Locate the cell with the specified text and output its (x, y) center coordinate. 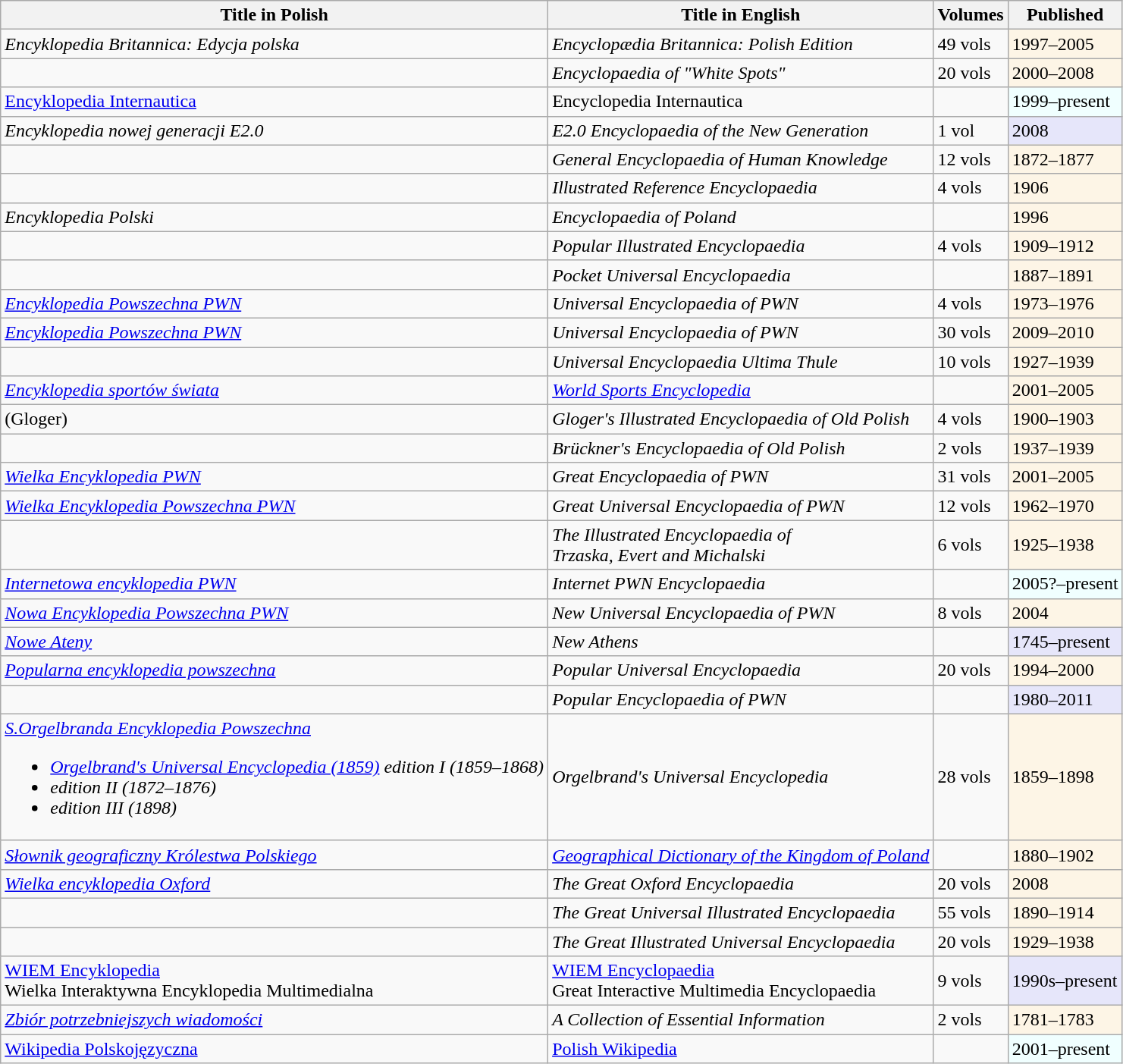
Encyklopedia Polski (274, 217)
1973–1976 (1065, 303)
2004 (1065, 613)
2001–present (1065, 1049)
Nowe Ateny (274, 642)
30 vols (971, 332)
1 vol (971, 130)
The Great Illustrated Universal Encyclopaedia (741, 941)
Pocket Universal Encyclopaedia (741, 275)
1859–1898 (1065, 777)
The Great Oxford Encyclopaedia (741, 884)
New Universal Encyclopaedia of PWN (741, 613)
Wielka Encyklopedia Powszechna PWN (274, 506)
Geographical Dictionary of the Kingdom of Poland (741, 855)
Universal Encyclopaedia Ultima Thule (741, 362)
Zbiór potrzebniejszych wiadomości (274, 1020)
6 vols (971, 545)
Popular Illustrated Encyclopaedia (741, 246)
Great Encyclopaedia of PWN (741, 477)
1890–1914 (1065, 912)
28 vols (971, 777)
8 vols (971, 613)
1929–1938 (1065, 941)
Internet PWN Encyclopaedia (741, 584)
Encyklopedia sportów świata (274, 391)
The Illustrated Encyclopaedia ofTrzaska, Evert and Michalski (741, 545)
31 vols (971, 477)
WIEM EncyklopediaWielka Interaktywna Encyklopedia Multimedialna (274, 981)
1994–2000 (1065, 670)
World Sports Encyclopedia (741, 391)
Title in Polish (274, 15)
1900–1903 (1065, 419)
55 vols (971, 912)
1927–1939 (1065, 362)
1880–1902 (1065, 855)
S.Orgelbranda Encyklopedia PowszechnaOrgelbrand's Universal Encyclopedia (1859) edition I (1859–1868) edition II (1872–1876) edition III (1898) (274, 777)
1906 (1065, 188)
Encyclopaedia of "White Spots" (741, 73)
The Great Universal Illustrated Encyclopaedia (741, 912)
1990s–present (1065, 981)
General Encyclopaedia of Human Knowledge (741, 159)
(Gloger) (274, 419)
Orgelbrand's Universal Encyclopedia (741, 777)
1872–1877 (1065, 159)
Wielka encyklopedia Oxford (274, 884)
Nowa Encyklopedia Powszechna PWN (274, 613)
Encyklopedia Britannica: Edycja polska (274, 44)
E2.0 Encyclopaedia of the New Generation (741, 130)
Encyklopedia Internautica (274, 102)
1997–2005 (1065, 44)
1980–2011 (1065, 699)
10 vols (971, 362)
A Collection of Essential Information (741, 1020)
Encyclopædia Britannica: Polish Edition (741, 44)
Polish Wikipedia (741, 1049)
Illustrated Reference Encyclopaedia (741, 188)
Wikipedia Polskojęzyczna (274, 1049)
1925–1938 (1065, 545)
Internetowa encyklopedia PWN (274, 584)
Wielka Encyklopedia PWN (274, 477)
New Athens (741, 642)
Published (1065, 15)
1781–1783 (1065, 1020)
1937–1939 (1065, 448)
Popular Universal Encyclopaedia (741, 670)
Encyclopaedia of Poland (741, 217)
Brückner's Encyclopaedia of Old Polish (741, 448)
Popular Encyclopaedia of PWN (741, 699)
Volumes (971, 15)
1887–1891 (1065, 275)
2009–2010 (1065, 332)
9 vols (971, 981)
Title in English (741, 15)
1999–present (1065, 102)
1962–1970 (1065, 506)
Encyclopedia Internautica (741, 102)
49 vols (971, 44)
Słownik geograficzny Królestwa Polskiego (274, 855)
Popularna encyklopedia powszechna (274, 670)
Gloger's Illustrated Encyclopaedia of Old Polish (741, 419)
1909–1912 (1065, 246)
1996 (1065, 217)
2000–2008 (1065, 73)
Encyklopedia nowej generacji E2.0 (274, 130)
Great Universal Encyclopaedia of PWN (741, 506)
2005?–present (1065, 584)
WIEM EncyclopaediaGreat Interactive Multimedia Encyclopaedia (741, 981)
1745–present (1065, 642)
